From the cell containing the given text, extract its center point as [X, Y] coordinate. 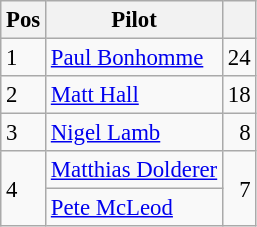
Matt Hall [134, 95]
4 [24, 188]
Pete McLeod [134, 208]
Matthias Dolderer [134, 170]
1 [24, 58]
Pilot [134, 20]
8 [238, 133]
18 [238, 95]
Pos [24, 20]
Nigel Lamb [134, 133]
7 [238, 188]
24 [238, 58]
Paul Bonhomme [134, 58]
3 [24, 133]
2 [24, 95]
